Pinpoint the cell where the given text exists, returning its (x, y) midpoint coordinate. 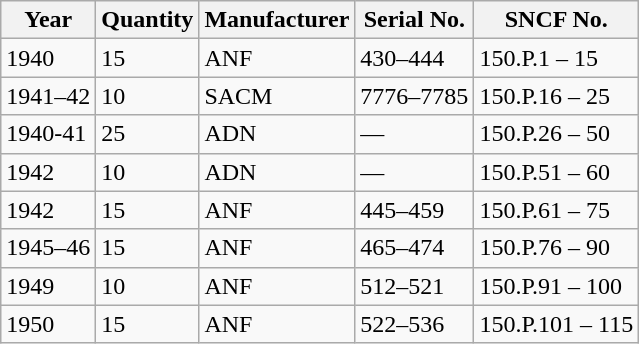
430–444 (414, 58)
150.P.91 – 100 (556, 286)
1945–46 (48, 248)
1941–42 (48, 96)
465–474 (414, 248)
150.P.76 – 90 (556, 248)
1949 (48, 286)
1940 (48, 58)
150.P.26 – 50 (556, 134)
150.P.51 – 60 (556, 172)
150.P.16 – 25 (556, 96)
522–536 (414, 324)
25 (148, 134)
Quantity (148, 20)
512–521 (414, 286)
1940-41 (48, 134)
SNCF No. (556, 20)
Serial No. (414, 20)
Year (48, 20)
150.P.61 – 75 (556, 210)
7776–7785 (414, 96)
150.P.1 – 15 (556, 58)
Manufacturer (277, 20)
150.P.101 – 115 (556, 324)
1950 (48, 324)
445–459 (414, 210)
SACM (277, 96)
